Find where the given text appears and provide that cell's center as (x, y) coordinate. 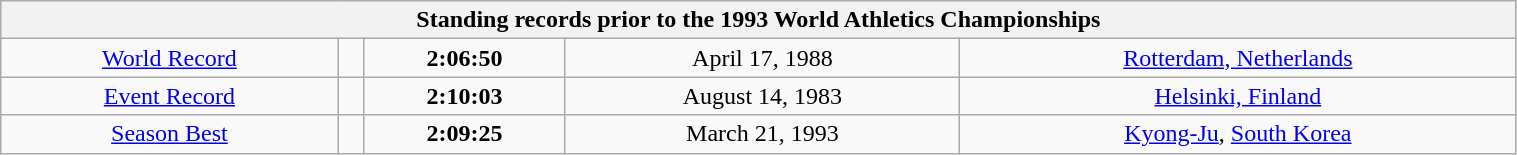
2:10:03 (464, 96)
Season Best (170, 134)
2:09:25 (464, 134)
2:06:50 (464, 58)
Kyong-Ju, South Korea (1238, 134)
April 17, 1988 (762, 58)
March 21, 1993 (762, 134)
Standing records prior to the 1993 World Athletics Championships (758, 20)
Rotterdam, Netherlands (1238, 58)
Helsinki, Finland (1238, 96)
Event Record (170, 96)
World Record (170, 58)
August 14, 1983 (762, 96)
